Scan for the cell matching the given text and deliver its (X, Y) coordinate at center. 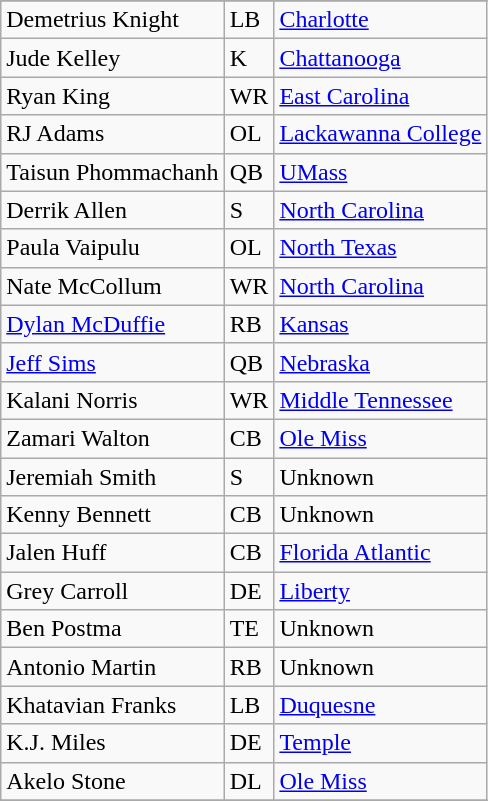
East Carolina (380, 96)
Khatavian Franks (112, 705)
Chattanooga (380, 58)
Taisun Phommachanh (112, 172)
Demetrius Knight (112, 20)
Florida Atlantic (380, 553)
Antonio Martin (112, 667)
Nebraska (380, 362)
DL (249, 781)
Dylan McDuffie (112, 324)
Jeff Sims (112, 362)
Grey Carroll (112, 591)
Liberty (380, 591)
K (249, 58)
Temple (380, 743)
UMass (380, 172)
Duquesne (380, 705)
Charlotte (380, 20)
Derrik Allen (112, 210)
Ben Postma (112, 629)
Paula Vaipulu (112, 248)
Jalen Huff (112, 553)
Lackawanna College (380, 134)
Kansas (380, 324)
Jude Kelley (112, 58)
TE (249, 629)
Kalani Norris (112, 400)
Ryan King (112, 96)
Akelo Stone (112, 781)
RJ Adams (112, 134)
Zamari Walton (112, 438)
North Texas (380, 248)
Nate McCollum (112, 286)
Middle Tennessee (380, 400)
Kenny Bennett (112, 515)
K.J. Miles (112, 743)
Jeremiah Smith (112, 477)
